Capture the cell that displays the provided text and extract its (X, Y) central coordinate. 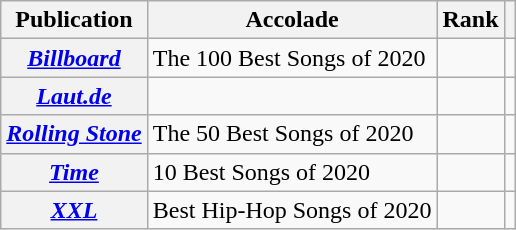
Time (74, 172)
Rolling Stone (74, 134)
The 100 Best Songs of 2020 (292, 58)
Laut.de (74, 96)
Rank (470, 20)
Publication (74, 20)
10 Best Songs of 2020 (292, 172)
Best Hip-Hop Songs of 2020 (292, 210)
XXL (74, 210)
Accolade (292, 20)
Billboard (74, 58)
The 50 Best Songs of 2020 (292, 134)
